Extract the [X, Y] coordinate from the center of the cell holding the provided text.  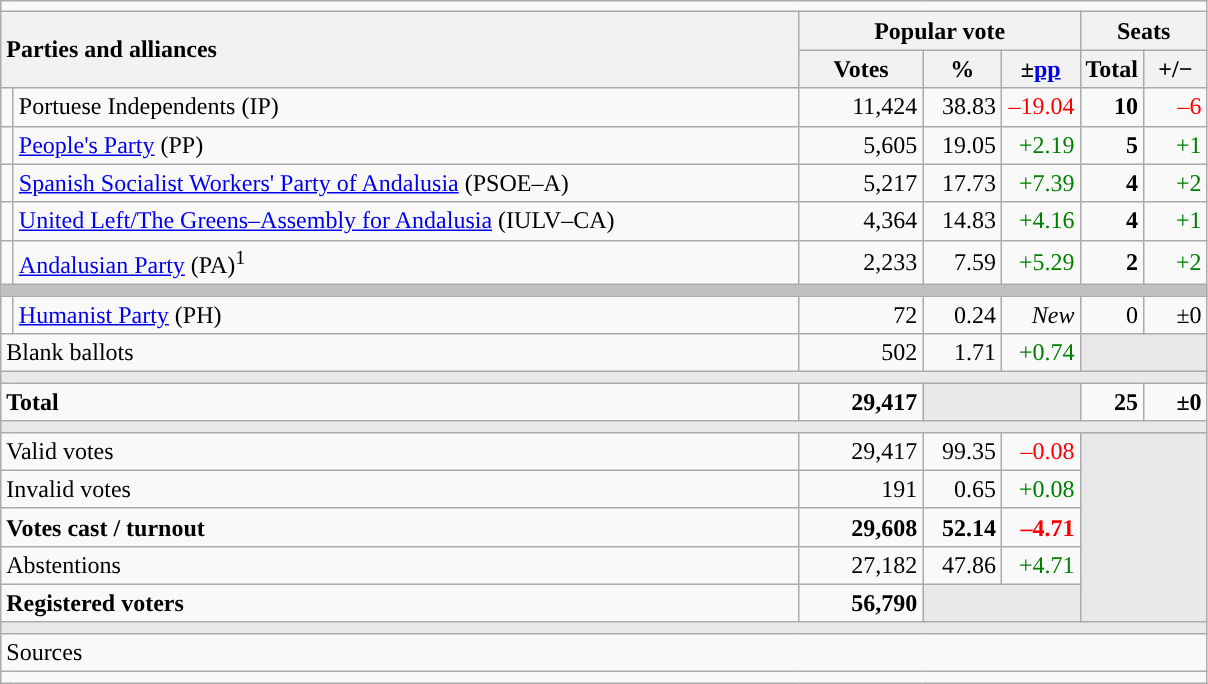
Parties and alliances [400, 50]
Andalusian Party (PA)1 [406, 262]
1.71 [962, 353]
+4.71 [1040, 565]
Abstentions [400, 565]
5 [1112, 145]
0 [1112, 315]
10 [1112, 107]
Sources [604, 652]
Spanish Socialist Workers' Party of Andalusia (PSOE–A) [406, 183]
29,608 [861, 527]
Seats [1144, 31]
–4.71 [1040, 527]
Votes [861, 69]
72 [861, 315]
Valid votes [400, 451]
Humanist Party (PH) [406, 315]
Popular vote [940, 31]
±pp [1040, 69]
25 [1112, 402]
–0.08 [1040, 451]
7.59 [962, 262]
11,424 [861, 107]
2 [1112, 262]
+/− [1176, 69]
+7.39 [1040, 183]
2,233 [861, 262]
Votes cast / turnout [400, 527]
New [1040, 315]
Registered voters [400, 603]
+0.74 [1040, 353]
502 [861, 353]
People's Party (PP) [406, 145]
Portuese Independents (IP) [406, 107]
–19.04 [1040, 107]
–6 [1176, 107]
191 [861, 489]
56,790 [861, 603]
99.35 [962, 451]
+4.16 [1040, 221]
+0.08 [1040, 489]
19.05 [962, 145]
United Left/The Greens–Assembly for Andalusia (IULV–CA) [406, 221]
0.65 [962, 489]
+5.29 [1040, 262]
% [962, 69]
5,217 [861, 183]
27,182 [861, 565]
5,605 [861, 145]
4,364 [861, 221]
Invalid votes [400, 489]
+2.19 [1040, 145]
17.73 [962, 183]
0.24 [962, 315]
52.14 [962, 527]
14.83 [962, 221]
38.83 [962, 107]
47.86 [962, 565]
Blank ballots [400, 353]
